Detect which cell encompasses the target text, then output its [X, Y] center coordinate. 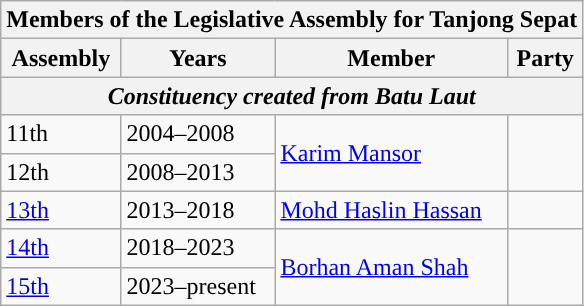
15th [61, 286]
Members of the Legislative Assembly for Tanjong Sepat [292, 20]
Assembly [61, 58]
Mohd Haslin Hassan [392, 210]
2004–2008 [198, 134]
Member [392, 58]
Constituency created from Batu Laut [292, 96]
Borhan Aman Shah [392, 267]
2008–2013 [198, 172]
14th [61, 248]
Years [198, 58]
2013–2018 [198, 210]
2018–2023 [198, 248]
12th [61, 172]
11th [61, 134]
2023–present [198, 286]
13th [61, 210]
Party [546, 58]
Karim Mansor [392, 153]
